Return the (X, Y) coordinate for the center point of the cell that contains the specified text.  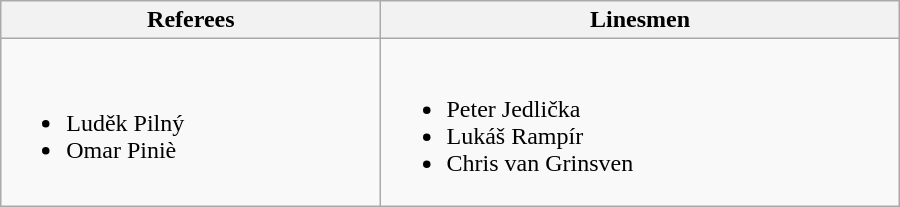
Luděk Pilný Omar Piniè (191, 122)
Linesmen (640, 20)
Peter Jedlička Lukáš Rampír Chris van Grinsven (640, 122)
Referees (191, 20)
